Find where the given text appears and provide that cell's center as (x, y) coordinate. 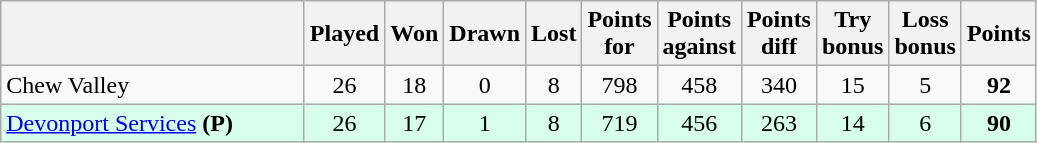
6 (925, 123)
18 (414, 85)
Points for (620, 34)
456 (699, 123)
5 (925, 85)
Points diff (778, 34)
458 (699, 85)
Drawn (485, 34)
92 (998, 85)
263 (778, 123)
340 (778, 85)
Points against (699, 34)
15 (852, 85)
Loss bonus (925, 34)
Points (998, 34)
14 (852, 123)
1 (485, 123)
798 (620, 85)
90 (998, 123)
Played (344, 34)
719 (620, 123)
Devonport Services (P) (153, 123)
Try bonus (852, 34)
0 (485, 85)
Won (414, 34)
17 (414, 123)
Lost (554, 34)
Chew Valley (153, 85)
